Detect which cell encompasses the target text, then output its [X, Y] center coordinate. 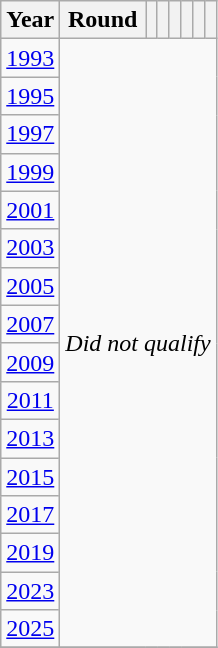
2011 [30, 400]
2025 [30, 629]
1997 [30, 134]
2015 [30, 477]
1995 [30, 96]
2017 [30, 515]
2023 [30, 591]
2019 [30, 553]
2009 [30, 362]
2001 [30, 210]
Year [30, 20]
1999 [30, 172]
1993 [30, 58]
2003 [30, 248]
2007 [30, 324]
Did not qualify [138, 344]
2005 [30, 286]
2013 [30, 438]
Round [103, 20]
